Provide the [X, Y] coordinate of the cell's center where the given text is located.  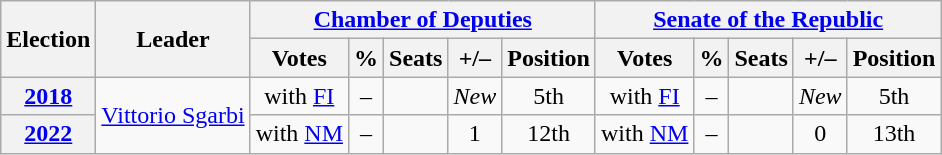
Vittorio Sgarbi [173, 115]
Chamber of Deputies [422, 20]
2018 [48, 96]
1 [475, 134]
0 [820, 134]
12th [549, 134]
Leader [173, 39]
Senate of the Republic [768, 20]
Election [48, 39]
13th [894, 134]
2022 [48, 134]
